Scan for the cell matching the given text and deliver its [x, y] coordinate at center. 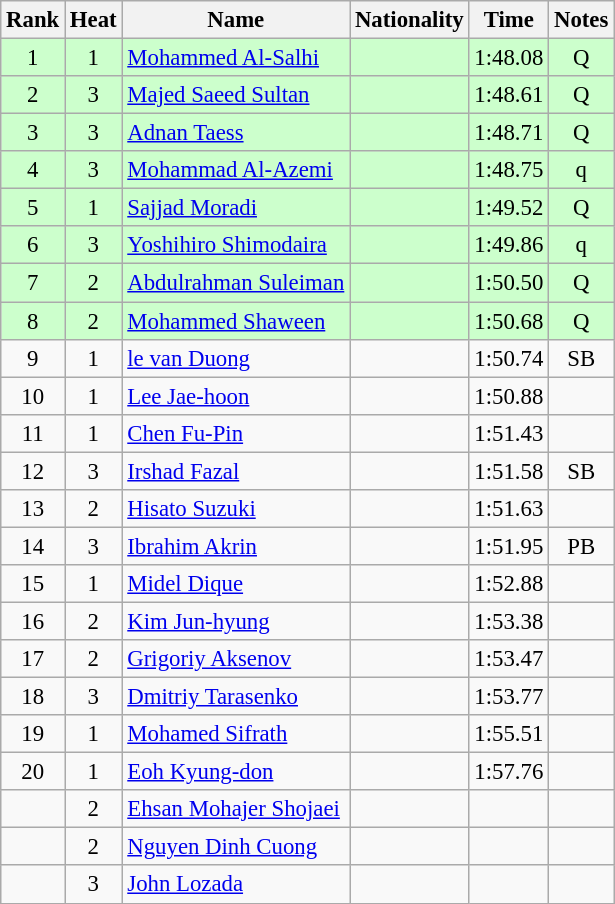
Chen Fu-Pin [236, 433]
1:51.63 [509, 509]
11 [33, 433]
Mohamed Sifrath [236, 734]
9 [33, 358]
Adnan Taess [236, 133]
1:50.68 [509, 321]
Name [236, 20]
Yoshihiro Shimodaira [236, 245]
Irshad Fazal [236, 471]
1:50.50 [509, 283]
Nguyen Dinh Cuong [236, 847]
1:49.86 [509, 245]
Midel Dique [236, 584]
1:48.61 [509, 95]
John Lozada [236, 885]
Time [509, 20]
1:52.88 [509, 584]
6 [33, 245]
10 [33, 396]
Rank [33, 20]
Eoh Kyung-don [236, 772]
1:53.77 [509, 697]
8 [33, 321]
Lee Jae-hoon [236, 396]
1:51.58 [509, 471]
Ehsan Mohajer Shojaei [236, 809]
1:53.47 [509, 659]
13 [33, 509]
14 [33, 546]
Notes [582, 20]
18 [33, 697]
Heat [94, 20]
20 [33, 772]
5 [33, 208]
17 [33, 659]
1:51.95 [509, 546]
Abdulrahman Suleiman [236, 283]
15 [33, 584]
Hisato Suzuki [236, 509]
Dmitriy Tarasenko [236, 697]
1:48.08 [509, 58]
1:50.74 [509, 358]
Grigoriy Aksenov [236, 659]
1:57.76 [509, 772]
16 [33, 621]
Mohammad Al-Azemi [236, 170]
1:48.75 [509, 170]
Kim Jun-hyung [236, 621]
PB [582, 546]
1:55.51 [509, 734]
Mohammed Al-Salhi [236, 58]
1:53.38 [509, 621]
le van Duong [236, 358]
1:48.71 [509, 133]
4 [33, 170]
Ibrahim Akrin [236, 546]
7 [33, 283]
Majed Saeed Sultan [236, 95]
12 [33, 471]
Mohammed Shaween [236, 321]
19 [33, 734]
Nationality [410, 20]
1:51.43 [509, 433]
Sajjad Moradi [236, 208]
1:50.88 [509, 396]
1:49.52 [509, 208]
